For the text-containing cell, return its midpoint in [X, Y] coordinate format. 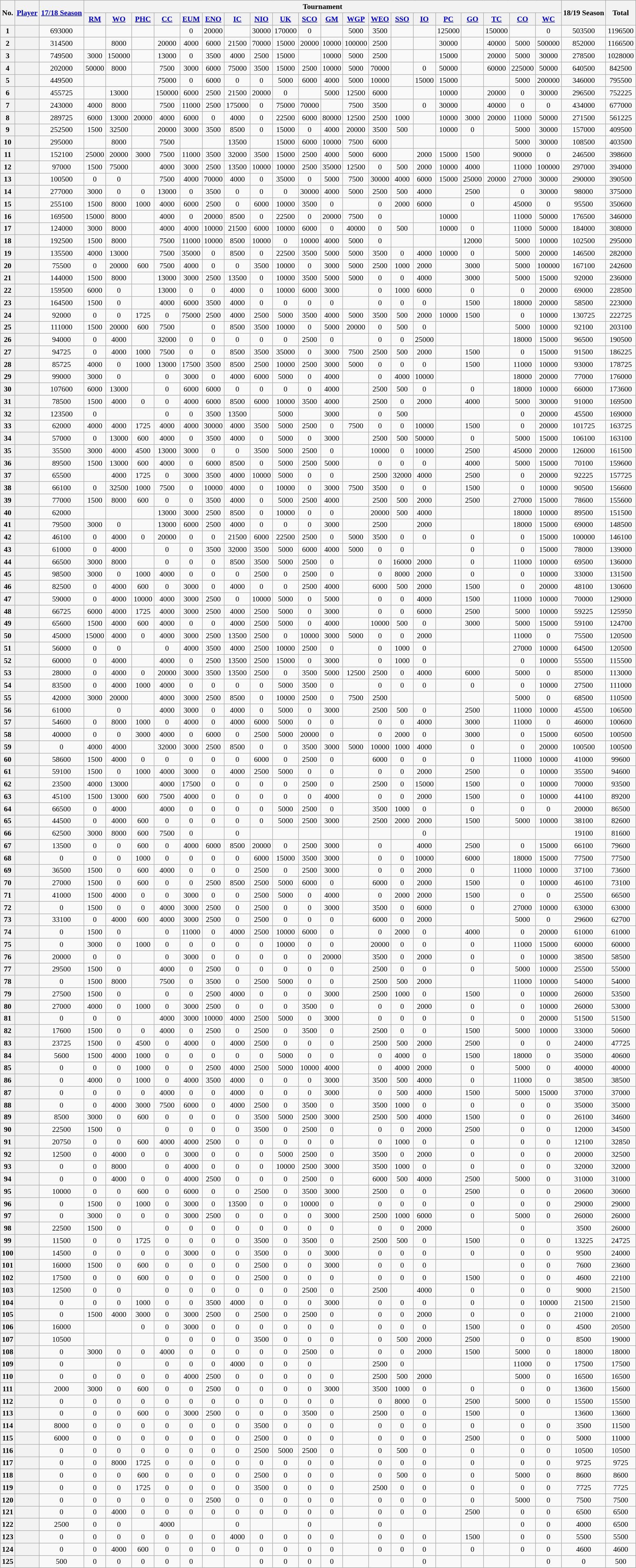
1196500 [621, 31]
7600 [584, 1266]
842500 [621, 68]
19 [8, 254]
20600 [584, 1191]
83 [8, 1043]
19100 [584, 834]
449500 [61, 81]
29 [8, 377]
68500 [584, 698]
31 [8, 402]
25 [8, 327]
26 [8, 340]
54600 [61, 722]
175000 [238, 105]
131500 [621, 574]
51 [8, 649]
78 [8, 982]
56000 [61, 649]
152100 [61, 155]
5 [8, 81]
22100 [621, 1278]
79500 [61, 525]
35 [8, 451]
12 [8, 167]
121 [8, 1512]
ENO [213, 19]
852000 [584, 44]
42 [8, 537]
123500 [61, 414]
173600 [621, 389]
20750 [61, 1142]
40 [8, 513]
146500 [584, 254]
80 [8, 1006]
102 [8, 1278]
109 [8, 1364]
106 [8, 1327]
52 [8, 661]
81 [8, 1019]
122 [8, 1525]
82600 [621, 821]
30 [8, 389]
1 [8, 31]
403500 [621, 142]
350600 [621, 204]
455725 [61, 93]
Tournament [323, 7]
114 [8, 1426]
186225 [621, 352]
8 [8, 118]
434000 [584, 105]
53500 [621, 994]
640500 [584, 68]
53 [8, 673]
242600 [621, 266]
91000 [584, 402]
106500 [621, 710]
9 [8, 130]
115 [8, 1438]
155600 [621, 500]
WEO [380, 19]
795500 [621, 81]
184000 [584, 229]
13225 [584, 1241]
84 [8, 1056]
125 [8, 1562]
136000 [621, 562]
UK [285, 19]
243000 [61, 105]
100 [8, 1253]
125000 [448, 31]
WC [549, 19]
65 [8, 821]
67 [8, 846]
No. [8, 12]
49 [8, 624]
53000 [621, 1006]
102500 [584, 241]
26100 [584, 1117]
225000 [522, 68]
39 [8, 500]
32 [8, 414]
124000 [61, 229]
112 [8, 1401]
92225 [584, 476]
108500 [584, 142]
278500 [584, 56]
91 [8, 1142]
12100 [584, 1142]
59000 [61, 599]
23600 [621, 1266]
70 [8, 883]
73 [8, 920]
11 [8, 155]
44500 [61, 821]
62700 [621, 920]
SSO [402, 19]
IC [238, 19]
66725 [61, 611]
101 [8, 1266]
NIO [262, 19]
42000 [61, 698]
TC [497, 19]
222725 [621, 315]
500000 [549, 44]
107600 [61, 389]
192500 [61, 241]
55500 [584, 661]
1166500 [621, 44]
163725 [621, 426]
32850 [621, 1142]
38 [8, 488]
73100 [621, 883]
163100 [621, 439]
113 [8, 1413]
223000 [621, 303]
CC [167, 19]
135500 [61, 254]
79 [8, 994]
110500 [621, 698]
Total [621, 12]
37 [8, 476]
113000 [621, 673]
9000 [584, 1290]
111 [8, 1389]
41 [8, 525]
65600 [61, 624]
157000 [584, 130]
16 [8, 217]
290000 [584, 179]
64500 [584, 649]
1028000 [621, 56]
394000 [621, 167]
69 [8, 871]
19000 [621, 1340]
65500 [61, 476]
200000 [549, 81]
93 [8, 1167]
289725 [61, 118]
24725 [621, 1241]
96 [8, 1204]
24 [8, 315]
120 [8, 1500]
116 [8, 1451]
93500 [621, 784]
45 [8, 574]
297000 [584, 167]
108 [8, 1352]
271500 [584, 118]
98 [8, 1228]
94725 [61, 352]
7 [8, 105]
87 [8, 1093]
18/19 Season [584, 12]
90000 [522, 155]
40600 [621, 1056]
23725 [61, 1043]
55 [8, 698]
106100 [584, 439]
23500 [61, 784]
3 [8, 56]
146100 [621, 537]
55000 [621, 969]
57 [8, 722]
94 [8, 1179]
86 [8, 1081]
130725 [584, 315]
43 [8, 550]
89 [8, 1117]
29500 [61, 969]
46000 [584, 722]
130600 [621, 587]
50 [8, 636]
76 [8, 957]
81600 [621, 834]
56 [8, 710]
30600 [621, 1191]
85000 [584, 673]
PHC [143, 19]
144000 [61, 278]
91500 [584, 352]
90 [8, 1130]
60500 [584, 735]
96500 [584, 340]
236000 [621, 278]
314500 [61, 44]
296500 [584, 93]
78600 [584, 500]
129000 [621, 599]
375000 [621, 192]
148500 [621, 525]
GM [332, 19]
47 [8, 599]
45100 [61, 796]
58600 [61, 759]
20 [8, 266]
61 [8, 772]
107 [8, 1340]
GO [472, 19]
164500 [61, 303]
118 [8, 1475]
4 [8, 68]
252500 [61, 130]
47725 [621, 1043]
33100 [61, 920]
59225 [584, 611]
69500 [584, 562]
159500 [61, 291]
73600 [621, 871]
22 [8, 291]
203100 [621, 327]
RM [95, 19]
95500 [584, 204]
693000 [61, 31]
6 [8, 93]
82 [8, 1031]
58 [8, 735]
PC [448, 19]
WGP [356, 19]
27 [8, 352]
79600 [621, 846]
82500 [61, 587]
125950 [621, 611]
105 [8, 1315]
228500 [621, 291]
169000 [621, 414]
103 [8, 1290]
18 [8, 241]
90500 [584, 488]
62500 [61, 834]
124700 [621, 624]
63 [8, 796]
88 [8, 1105]
308000 [621, 229]
119 [8, 1488]
IO [424, 19]
15600 [621, 1389]
561225 [621, 118]
28000 [61, 673]
117 [8, 1463]
36 [8, 463]
503500 [584, 31]
92100 [584, 327]
17 [8, 229]
98000 [584, 192]
94000 [61, 340]
75 [8, 945]
48100 [584, 587]
100600 [621, 722]
33 [8, 426]
2 [8, 44]
20500 [621, 1327]
202000 [61, 68]
15 [8, 204]
38100 [584, 821]
409500 [621, 130]
21 [8, 278]
190500 [621, 340]
44100 [584, 796]
115500 [621, 661]
23 [8, 303]
WO [119, 19]
78500 [61, 402]
178725 [621, 364]
161500 [621, 451]
50600 [621, 1031]
398600 [621, 155]
97000 [61, 167]
36500 [61, 871]
99000 [61, 377]
Player [27, 12]
139000 [621, 550]
101725 [584, 426]
14500 [61, 1253]
14 [8, 192]
255100 [61, 204]
17600 [61, 1031]
246500 [584, 155]
5600 [61, 1056]
93000 [584, 364]
390500 [621, 179]
89200 [621, 796]
92 [8, 1154]
54 [8, 686]
66000 [584, 389]
752225 [621, 93]
71 [8, 895]
97 [8, 1216]
94600 [621, 772]
72 [8, 908]
60 [8, 759]
110 [8, 1377]
156600 [621, 488]
677000 [621, 105]
9500 [584, 1253]
80000 [332, 118]
126000 [584, 451]
98500 [61, 574]
86500 [621, 809]
64 [8, 809]
77 [8, 969]
99 [8, 1241]
170000 [285, 31]
SCO [310, 19]
CO [522, 19]
282000 [621, 254]
59 [8, 747]
277000 [61, 192]
99600 [621, 759]
17/18 Season [61, 12]
78000 [584, 550]
70100 [584, 463]
37100 [584, 871]
157725 [621, 476]
46 [8, 587]
44 [8, 562]
85 [8, 1068]
13 [8, 179]
57000 [61, 439]
28 [8, 364]
29600 [584, 920]
159600 [621, 463]
176000 [621, 377]
151500 [621, 513]
10 [8, 142]
167100 [584, 266]
34 [8, 439]
62 [8, 784]
123 [8, 1537]
66 [8, 834]
EUM [191, 19]
124 [8, 1549]
48 [8, 611]
68 [8, 858]
95 [8, 1191]
104 [8, 1303]
34500 [621, 1130]
749500 [61, 56]
85725 [61, 364]
34600 [621, 1117]
176500 [584, 217]
83500 [61, 686]
74 [8, 932]
